Capture the cell that displays the provided text and extract its (X, Y) central coordinate. 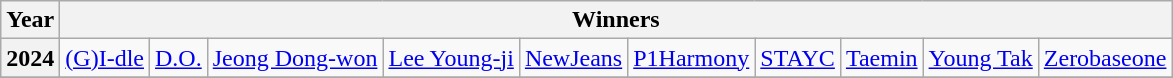
Young Tak (980, 58)
STAYC (798, 58)
Winners (616, 20)
P1Harmony (692, 58)
NewJeans (573, 58)
Zerobaseone (1105, 58)
(G)I-dle (105, 58)
Year (30, 20)
D.O. (179, 58)
Lee Young-ji (451, 58)
Jeong Dong-won (295, 58)
2024 (30, 58)
Taemin (882, 58)
